Locate the cell with the specified text and output its (X, Y) center coordinate. 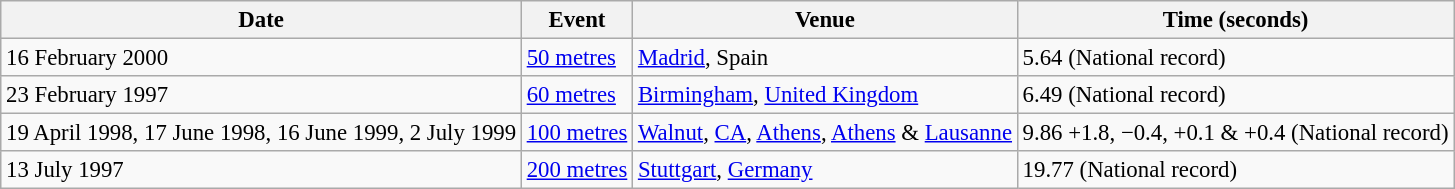
9.86 +1.8, −0.4, +0.1 & +0.4 (National record) (1236, 133)
19 April 1998, 17 June 1998, 16 June 1999, 2 July 1999 (262, 133)
Event (576, 20)
Time (seconds) (1236, 20)
Birmingham, United Kingdom (826, 95)
100 metres (576, 133)
Stuttgart, Germany (826, 170)
50 metres (576, 58)
16 February 2000 (262, 58)
19.77 (National record) (1236, 170)
200 metres (576, 170)
Venue (826, 20)
13 July 1997 (262, 170)
Madrid, Spain (826, 58)
60 metres (576, 95)
23 February 1997 (262, 95)
6.49 (National record) (1236, 95)
5.64 (National record) (1236, 58)
Date (262, 20)
Walnut, CA, Athens, Athens & Lausanne (826, 133)
